Determine the (X, Y) coordinate at the center of the cell enclosing the given text.  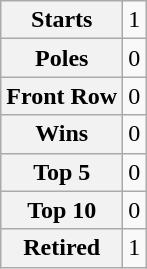
Poles (62, 58)
Front Row (62, 96)
Retired (62, 248)
Wins (62, 134)
Top 5 (62, 172)
Top 10 (62, 210)
Starts (62, 20)
